Return the (X, Y) coordinate for the center point of the cell that contains the specified text.  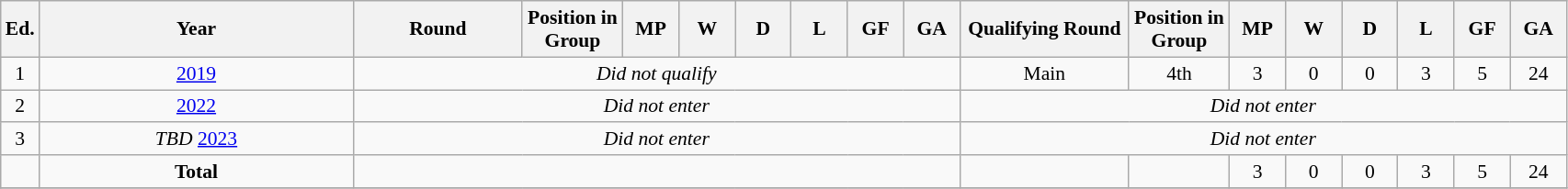
Ed. (20, 29)
2019 (197, 73)
Main (1044, 73)
Year (197, 29)
2022 (197, 106)
Did not qualify (656, 73)
1 (20, 73)
TBD 2023 (197, 139)
Round (437, 29)
2 (20, 106)
Qualifying Round (1044, 29)
Total (197, 172)
4th (1178, 73)
